Search for the cell housing the specified text and yield its (X, Y) center coordinate. 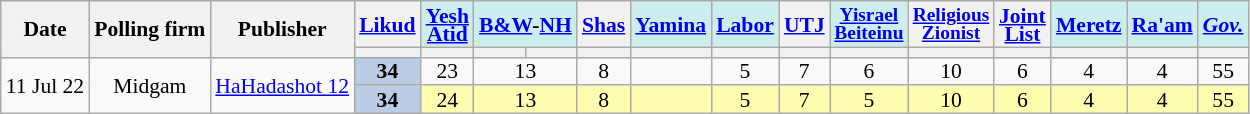
Likud (388, 24)
Ra'am (1162, 24)
Midgam (150, 85)
YeshAtid (448, 24)
UTJ (804, 24)
Publisher (282, 29)
HaHadashot 12 (282, 85)
Yamina (670, 24)
B&W-NH (526, 24)
JointList (1022, 24)
Labor (745, 24)
23 (448, 71)
Date (45, 29)
Meretz (1089, 24)
Polling firm (150, 29)
ReligiousZionist (951, 24)
Shas (604, 24)
24 (448, 100)
Gov. (1224, 24)
11 Jul 22 (45, 85)
YisraelBeiteinu (869, 24)
